Locate the cell with the specified text and output its (X, Y) center coordinate. 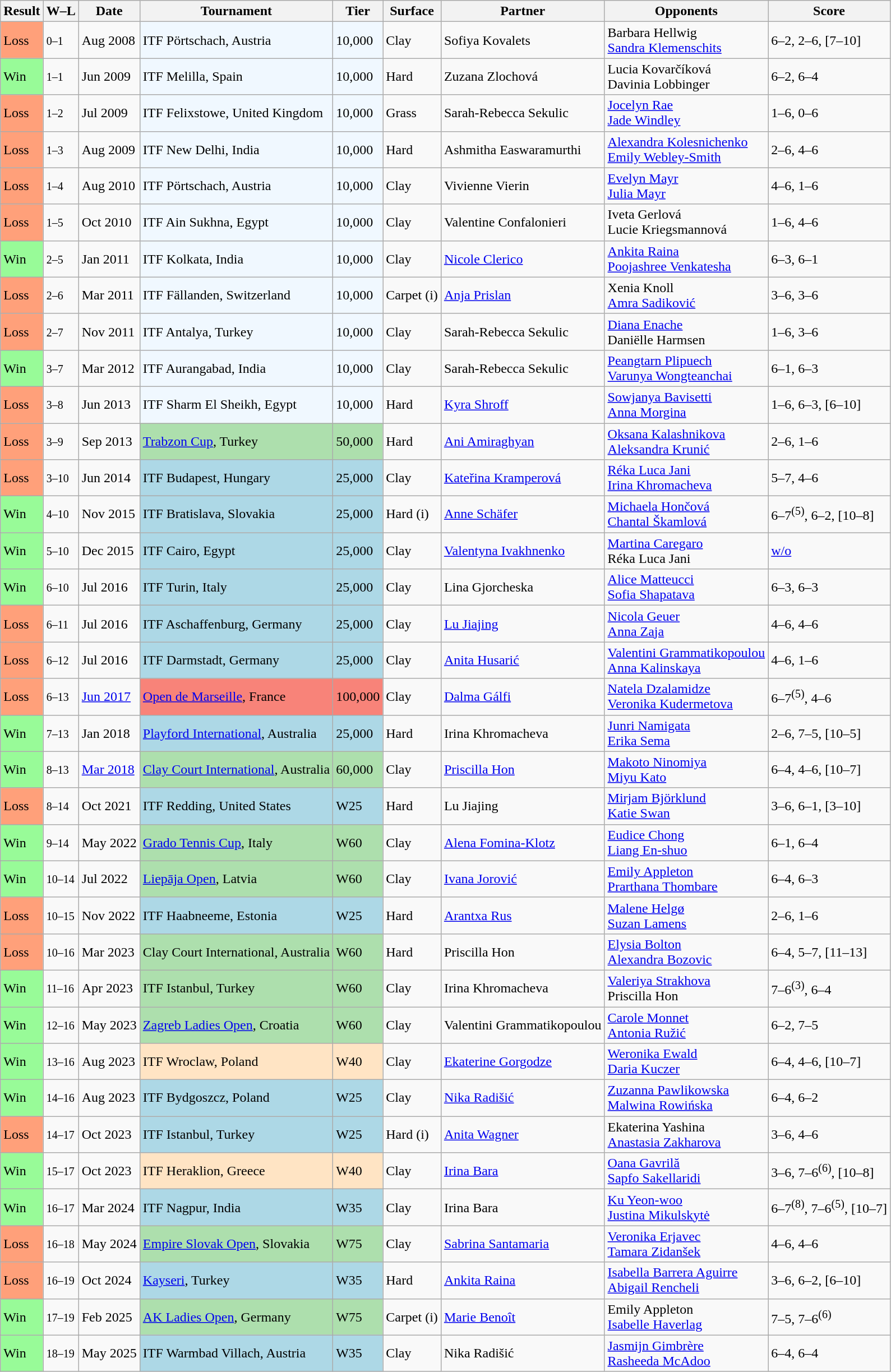
Nicola Geuer Anna Zaja (686, 623)
3–10 (61, 478)
Nov 2015 (109, 515)
3–6, 6–1, [3–10] (829, 806)
Kayseri, Turkey (236, 1281)
Dec 2015 (109, 551)
3–8 (61, 405)
18–19 (61, 1353)
ITF Budapest, Hungary (236, 478)
Nov 2022 (109, 915)
1–6, 6–3, [6–10] (829, 405)
Emily Appleton Isabelle Haverlag (686, 1316)
Jasmijn Gimbrère Rasheeda McAdoo (686, 1353)
w/o (829, 551)
ITF Turin, Italy (236, 588)
2–6, 7–5, [10–5] (829, 733)
10–14 (61, 879)
Iveta Gerlová Lucie Kriegsmannová (686, 222)
50,000 (358, 441)
Grado Tennis Cup, Italy (236, 842)
6–2, 7–5 (829, 1025)
Partner (523, 11)
Michaela Hončová Chantal Škamlová (686, 515)
Carole Monnet Antonia Ružić (686, 1025)
Aug 2010 (109, 186)
ITF Nagpur, India (236, 1208)
1–6, 3–6 (829, 332)
Oct 2021 (109, 806)
ITF Haabneeme, Estonia (236, 915)
Date (109, 11)
1–1 (61, 76)
ITF Cairo, Egypt (236, 551)
Marie Benoît (523, 1316)
Valeriya Strakhova Priscilla Hon (686, 988)
Zuzanna Pawlikowska Malwina Rowińska (686, 1098)
3–7 (61, 368)
Kateřina Kramperová (523, 478)
0–1 (61, 40)
6–7(8), 7–6(5), [10–7] (829, 1208)
6–10 (61, 588)
6–3, 6–1 (829, 259)
Valentini Grammatikopoulou (523, 1025)
8–13 (61, 769)
Makoto Ninomiya Miyu Kato (686, 769)
Alexandra Kolesnichenko Emily Webley-Smith (686, 149)
Martina Caregaro Réka Luca Jani (686, 551)
2–6, 4–6 (829, 149)
14–17 (61, 1135)
6–11 (61, 623)
ITF New Delhi, India (236, 149)
Jun 2013 (109, 405)
16–18 (61, 1244)
Jan 2018 (109, 733)
Anja Prislan (523, 295)
Malene Helgø Suzan Lamens (686, 915)
Ankita Raina Poojashree Venkatesha (686, 259)
Tier (358, 11)
Kyra Shroff (523, 405)
Sep 2013 (109, 441)
Ku Yeon-woo Justina Mikulskytė (686, 1208)
6–2, 6–4 (829, 76)
Emily Appleton Prarthana Thombare (686, 879)
Result (22, 11)
Jan 2011 (109, 259)
7–13 (61, 733)
ITF Aurangabad, India (236, 368)
1–3 (61, 149)
W–L (61, 11)
Alena Fomina-Klotz (523, 842)
Jocelyn Rae Jade Windley (686, 113)
6–4, 5–7, [11–13] (829, 952)
6–2, 2–6, [7–10] (829, 40)
Trabzon Cup, Turkey (236, 441)
Weronika Ewald Daria Kuczer (686, 1062)
3–6, 4–6 (829, 1135)
9–14 (61, 842)
Oct 2024 (109, 1281)
3–6, 7–6(6), [10–8] (829, 1171)
16–19 (61, 1281)
2–5 (61, 259)
Sowjanya Bavisetti Anna Morgina (686, 405)
Jun 2009 (109, 76)
15–17 (61, 1171)
Mar 2023 (109, 952)
Mar 2018 (109, 769)
ITF Ain Sukhna, Egypt (236, 222)
Xenia Knoll Amra Sadiković (686, 295)
5–7, 4–6 (829, 478)
Mar 2012 (109, 368)
Empire Slovak Open, Slovakia (236, 1244)
ITF Fällanden, Switzerland (236, 295)
ITF Bydgoszcz, Poland (236, 1098)
Elysia Bolton Alexandra Bozovic (686, 952)
May 2023 (109, 1025)
10–16 (61, 952)
Jul 2009 (109, 113)
7–6(3), 6–4 (829, 988)
Natela Dzalamidze Veronika Kudermetova (686, 696)
Anita Husarić (523, 660)
ITF Antalya, Turkey (236, 332)
6–7(5), 4–6 (829, 696)
Barbara Hellwig Sandra Klemenschits (686, 40)
Jul 2022 (109, 879)
May 2025 (109, 1353)
Jun 2014 (109, 478)
16–17 (61, 1208)
7–5, 7–6(6) (829, 1316)
ITF Felixstowe, United Kingdom (236, 113)
3–6, 3–6 (829, 295)
12–16 (61, 1025)
Open de Marseille, France (236, 696)
Zagreb Ladies Open, Croatia (236, 1025)
Lina Gjorcheska (523, 588)
Diana Enache Daniëlle Harmsen (686, 332)
6–1, 6–3 (829, 368)
Eudice Chong Liang En-shuo (686, 842)
ITF Wroclaw, Poland (236, 1062)
Anita Wagner (523, 1135)
Zuzana Zlochová (523, 76)
Ani Amiraghyan (523, 441)
Oksana Kalashnikova Aleksandra Krunić (686, 441)
Mirjam Björklund Katie Swan (686, 806)
May 2024 (109, 1244)
6–12 (61, 660)
Nicole Clerico (523, 259)
Ashmitha Easwaramurthi (523, 149)
Oct 2010 (109, 222)
Arantxa Rus (523, 915)
Vivienne Vierin (523, 186)
Ekaterine Gorgodze (523, 1062)
Anne Schäfer (523, 515)
3–9 (61, 441)
Sofiya Kovalets (523, 40)
1–6, 4–6 (829, 222)
Aug 2008 (109, 40)
5–10 (61, 551)
ITF Bratislava, Slovakia (236, 515)
Valentyna Ivakhnenko (523, 551)
Feb 2025 (109, 1316)
ITF Heraklion, Greece (236, 1171)
Valentini Grammatikopoulou Anna Kalinskaya (686, 660)
4–10 (61, 515)
11–16 (61, 988)
8–14 (61, 806)
100,000 (358, 696)
ITF Warmbad Villach, Austria (236, 1353)
6–13 (61, 696)
Junri Namigata Erika Sema (686, 733)
1–4 (61, 186)
Aug 2009 (109, 149)
Valentine Confalonieri (523, 222)
May 2022 (109, 842)
6–7(5), 6–2, [10–8] (829, 515)
Nov 2011 (109, 332)
3–6, 6–2, [6–10] (829, 1281)
Lucia Kovarčíková Davinia Lobbinger (686, 76)
ITF Sharm El Sheikh, Egypt (236, 405)
Réka Luca Jani Irina Khromacheva (686, 478)
Surface (412, 11)
Ankita Raina (523, 1281)
ITF Aschaffenburg, Germany (236, 623)
Dalma Gálfi (523, 696)
Score (829, 11)
13–16 (61, 1062)
Mar 2024 (109, 1208)
Oana Gavrilă Sapfo Sakellaridi (686, 1171)
Isabella Barrera Aguirre Abigail Rencheli (686, 1281)
Sabrina Santamaria (523, 1244)
6–4, 6–2 (829, 1098)
Veronika Erjavec Tamara Zidanšek (686, 1244)
Peangtarn Plipuech Varunya Wongteanchai (686, 368)
Ekaterina Yashina Anastasia Zakharova (686, 1135)
6–4, 6–4 (829, 1353)
14–16 (61, 1098)
2–6 (61, 295)
1–6, 0–6 (829, 113)
ITF Redding, United States (236, 806)
Opponents (686, 11)
6–1, 6–4 (829, 842)
ITF Kolkata, India (236, 259)
Evelyn Mayr Julia Mayr (686, 186)
6–4, 6–3 (829, 879)
ITF Darmstadt, Germany (236, 660)
2–7 (61, 332)
Liepāja Open, Latvia (236, 879)
60,000 (358, 769)
17–19 (61, 1316)
Alice Matteucci Sofia Shapatava (686, 588)
Apr 2023 (109, 988)
Jun 2017 (109, 696)
1–5 (61, 222)
Grass (412, 113)
10–15 (61, 915)
6–3, 6–3 (829, 588)
Tournament (236, 11)
Ivana Jorović (523, 879)
Playford International, Australia (236, 733)
ITF Melilla, Spain (236, 76)
Mar 2011 (109, 295)
1–2 (61, 113)
AK Ladies Open, Germany (236, 1316)
